Provide the [x, y] coordinate of the cell's center where the given text is located.  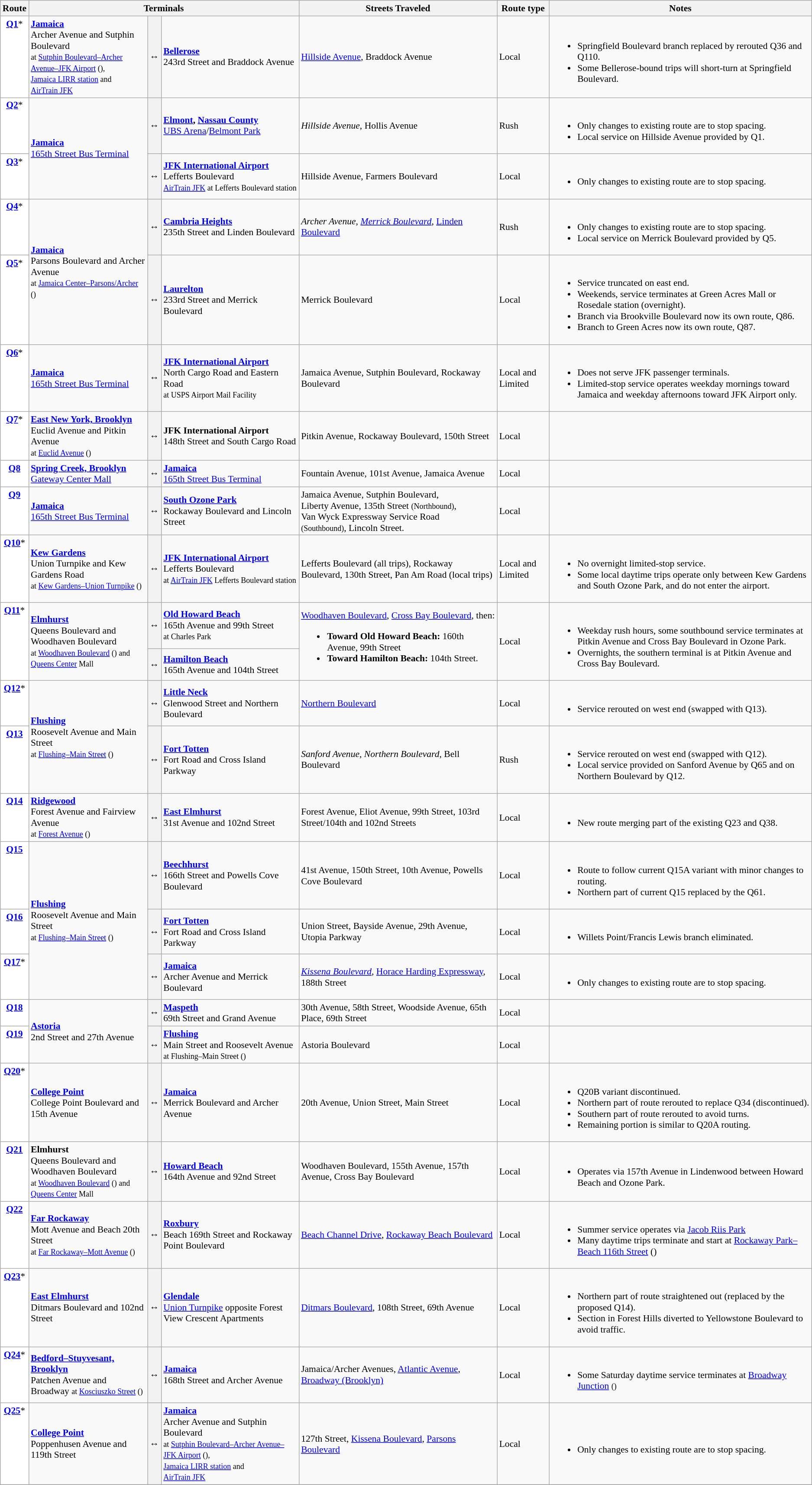
Cambria Heights235th Street and Linden Boulevard [230, 227]
Q10* [15, 569]
Q8 [15, 474]
JFK International Airport North Cargo Road and Eastern Roadat USPS Airport Mail Facility [230, 379]
Sanford Avenue, Northern Boulevard, Bell Boulevard [398, 760]
GlendaleUnion Turnpike opposite Forest View Crescent Apartments [230, 1308]
Q20* [15, 1103]
Laurelton233rd Street and Merrick Boulevard [230, 300]
Some Saturday daytime service terminates at Broadway Junction () [680, 1375]
Old Howard Beach165th Avenue and 99th Streetat Charles Park [230, 626]
Service rerouted on west end (swapped with Q12).Local service provided on Sanford Avenue by Q65 and on Northern Boulevard by Q12. [680, 760]
Only changes to existing route are to stop spacing.Local service on Hillside Avenue provided by Q1. [680, 126]
East Elmhurst31st Avenue and 102nd Street [230, 818]
Q5* [15, 300]
Q1* [15, 57]
Lefferts Boulevard (all trips), Rockaway Boulevard, 130th Street, Pan Am Road (local trips) [398, 569]
Q22 [15, 1235]
20th Avenue, Union Street, Main Street [398, 1103]
Bedford–Stuyvesant, BrooklynPatchen Avenue and Broadway at Kosciuszko Street () [88, 1375]
Hamilton Beach 165th Avenue and 104th Street [230, 665]
Beach Channel Drive, Rockaway Beach Boulevard [398, 1235]
Does not serve JFK passenger terminals.Limited-stop service operates weekday mornings toward Jamaica and weekday afternoons toward JFK Airport only. [680, 379]
Spring Creek, BrooklynGateway Center Mall [88, 474]
JamaicaParsons Boulevard and Archer Avenueat Jamaica Center–Parsons/Archer () [88, 272]
Route to follow current Q15A variant with minor changes to routing.Northern part of current Q15 replaced by the Q61. [680, 876]
RidgewoodForest Avenue and Fairview Avenueat Forest Avenue () [88, 818]
Ditmars Boulevard, 108th Street, 69th Avenue [398, 1308]
Woodhaven Boulevard, 155th Avenue, 157th Avenue, Cross Bay Boulevard [398, 1171]
JFK International Airport 148th Street and South Cargo Road [230, 436]
Flushing Main Street and Roosevelt Avenueat Flushing–Main Street () [230, 1045]
Union Street, Bayside Avenue, 29th Avenue, Utopia Parkway [398, 932]
Beechhurst166th Street and Powells Cove Boulevard [230, 876]
Q17* [15, 977]
New route merging part of the existing Q23 and Q38. [680, 818]
Q18 [15, 1013]
East New York, BrooklynEuclid Avenue and Pitkin Avenueat Euclid Avenue () [88, 436]
41st Avenue, 150th Street, 10th Avenue, Powells Cove Boulevard [398, 876]
Q21 [15, 1171]
Q2* [15, 126]
Q12* [15, 703]
Hillside Avenue, Braddock Avenue [398, 57]
Terminals [164, 8]
Summer service operates via Jacob Riis ParkMany daytime trips terminate and start at Rockaway Park–Beach 116th Street () [680, 1235]
Pitkin Avenue, Rockaway Boulevard, 150th Street [398, 436]
Q15 [15, 876]
Willets Point/Francis Lewis branch eliminated. [680, 932]
Jamaica Archer Avenue and Merrick Boulevard [230, 977]
South Ozone ParkRockaway Boulevard and Lincoln Street [230, 511]
Q7* [15, 436]
Springfield Boulevard branch replaced by rerouted Q36 and Q110.Some Bellerose-bound trips will short-turn at Springfield Boulevard. [680, 57]
College PointCollege Point Boulevard and 15th Avenue [88, 1103]
Hillside Avenue, Farmers Boulevard [398, 176]
Northern Boulevard [398, 703]
Notes [680, 8]
Kew GardensUnion Turnpike and Kew Gardens Roadat Kew Gardens–Union Turnpike () [88, 569]
Astoria Boulevard [398, 1045]
East ElmhurstDitmars Boulevard and 102nd Street [88, 1308]
Northern part of route straightened out (replaced by the proposed Q14).Section in Forest Hills diverted to Yellowstone Boulevard to avoid traffic. [680, 1308]
Jamaica Merrick Boulevard and Archer Avenue [230, 1103]
Streets Traveled [398, 8]
Q3* [15, 176]
Maspeth69th Street and Grand Avenue [230, 1013]
Astoria2nd Street and 27th Avenue [88, 1032]
Q23* [15, 1308]
JamaicaArcher Avenue and Sutphin Boulevard at Sutphin Boulevard–Archer Avenue–JFK Airport (),Jamaica LIRR station and AirTrain JFK [88, 57]
College PointPoppenhusen Avenue and 119th Street [88, 1444]
JFK International AirportLefferts Boulevardat AirTrain JFK Lefferts Boulevard station [230, 569]
Far RockawayMott Avenue and Beach 20th Streetat Far Rockaway–Mott Avenue () [88, 1235]
Woodhaven Boulevard, Cross Bay Boulevard, then:Toward Old Howard Beach: 160th Avenue, 99th StreetToward Hamilton Beach: 104th Street. [398, 642]
Q16 [15, 932]
Q4* [15, 227]
Q19 [15, 1045]
Route [15, 8]
No overnight limited-stop service.Some local daytime trips operate only between Kew Gardens and South Ozone Park, and do not enter the airport. [680, 569]
Q13 [15, 760]
Archer Avenue, Merrick Boulevard, Linden Boulevard [398, 227]
Service rerouted on west end (swapped with Q13). [680, 703]
Elmont, Nassau CountyUBS Arena/Belmont Park [230, 126]
Q6* [15, 379]
Only changes to existing route are to stop spacing.Local service on Merrick Boulevard provided by Q5. [680, 227]
Howard Beach164th Avenue and 92nd Street [230, 1171]
Q24* [15, 1375]
Jamaica Avenue, Sutphin Boulevard,Liberty Avenue, 135th Street (Northbound),Van Wyck Expressway Service Road(Southbound), Lincoln Street. [398, 511]
127th Street, Kissena Boulevard, Parsons Boulevard [398, 1444]
Bellerose243rd Street and Braddock Avenue [230, 57]
Jamaica Avenue, Sutphin Boulevard, Rockaway Boulevard [398, 379]
Fountain Avenue, 101st Avenue, Jamaica Avenue [398, 474]
Merrick Boulevard [398, 300]
JFK International AirportLefferts BoulevardAirTrain JFK at Lefferts Boulevard station [230, 176]
JamaicaArcher Avenue and Sutphin Boulevard at Sutphin Boulevard–Archer Avenue–JFK Airport (), Jamaica LIRR station and AirTrain JFK [230, 1444]
RoxburyBeach 169th Street and Rockaway Point Boulevard [230, 1235]
Q11* [15, 642]
Hillside Avenue, Hollis Avenue [398, 126]
Kissena Boulevard, Horace Harding Expressway, 188th Street [398, 977]
Jamaica/Archer Avenues, Atlantic Avenue, Broadway (Brooklyn) [398, 1375]
Jamaica168th Street and Archer Avenue [230, 1375]
Q14 [15, 818]
Operates via 157th Avenue in Lindenwood between Howard Beach and Ozone Park. [680, 1171]
Forest Avenue, Eliot Avenue, 99th Street, 103rd Street/104th and 102nd Streets [398, 818]
Little NeckGlenwood Street and Northern Boulevard [230, 703]
Q9 [15, 511]
30th Avenue, 58th Street, Woodside Avenue, 65th Place, 69th Street [398, 1013]
Q25* [15, 1444]
Route type [523, 8]
